Output the (x, y) coordinate of the center of the cell containing the given text.  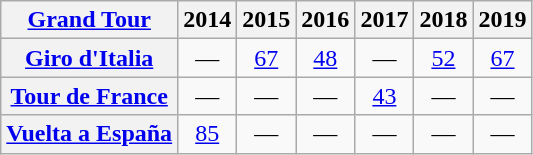
2016 (326, 20)
Grand Tour (90, 20)
Tour de France (90, 96)
85 (208, 134)
Vuelta a España (90, 134)
Giro d'Italia (90, 58)
2019 (502, 20)
52 (444, 58)
2017 (384, 20)
2015 (266, 20)
43 (384, 96)
2018 (444, 20)
48 (326, 58)
2014 (208, 20)
